Find where the given text appears and provide that cell's center as [x, y] coordinate. 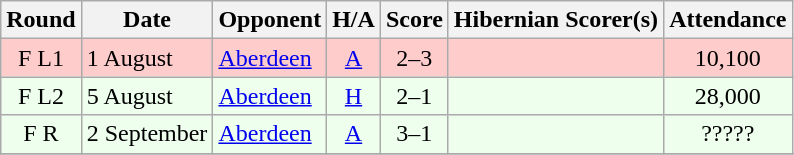
H/A [354, 20]
Opponent [270, 20]
3–1 [414, 134]
5 August [147, 96]
1 August [147, 58]
10,100 [728, 58]
28,000 [728, 96]
H [354, 96]
2 September [147, 134]
F L1 [41, 58]
Round [41, 20]
Hibernian Scorer(s) [556, 20]
2–1 [414, 96]
????? [728, 134]
Attendance [728, 20]
Date [147, 20]
F R [41, 134]
F L2 [41, 96]
2–3 [414, 58]
Score [414, 20]
